Determine the [X, Y] coordinate at the center of the cell enclosing the given text.  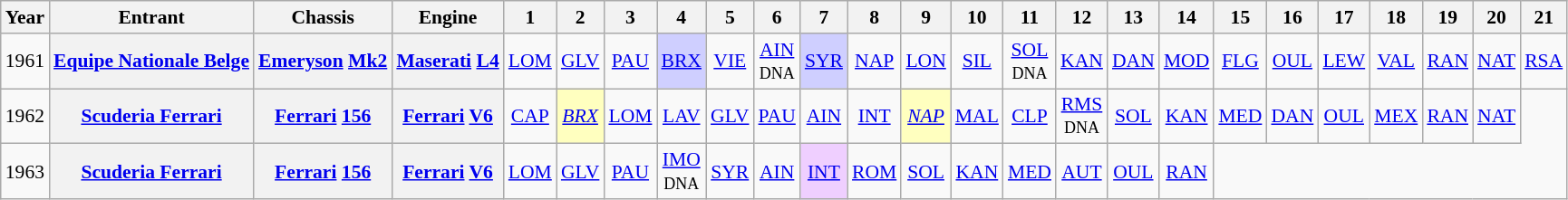
Maserati L4 [448, 62]
CAP [530, 116]
19 [1447, 17]
LEW [1343, 62]
Year [25, 17]
FLG [1240, 62]
2 [580, 17]
18 [1396, 17]
12 [1082, 17]
7 [824, 17]
CLP [1030, 116]
5 [731, 17]
ROM [874, 172]
14 [1187, 17]
9 [925, 17]
AUT [1082, 172]
SOLDNA [1030, 62]
Engine [448, 17]
AINDNA [778, 62]
11 [1030, 17]
10 [977, 17]
IMODNA [682, 172]
Entrant [151, 17]
RSA [1544, 62]
17 [1343, 17]
MOD [1187, 62]
1961 [25, 62]
RMSDNA [1082, 116]
Chassis [323, 17]
MEX [1396, 116]
21 [1544, 17]
Emeryson Mk2 [323, 62]
LAV [682, 116]
LON [925, 62]
MAL [977, 116]
4 [682, 17]
Equipe Nationale Belge [151, 62]
6 [778, 17]
VAL [1396, 62]
SIL [977, 62]
15 [1240, 17]
20 [1496, 17]
1963 [25, 172]
1 [530, 17]
16 [1292, 17]
8 [874, 17]
VIE [731, 62]
3 [630, 17]
13 [1133, 17]
1962 [25, 116]
